From the cell containing the given text, extract its center point as [X, Y] coordinate. 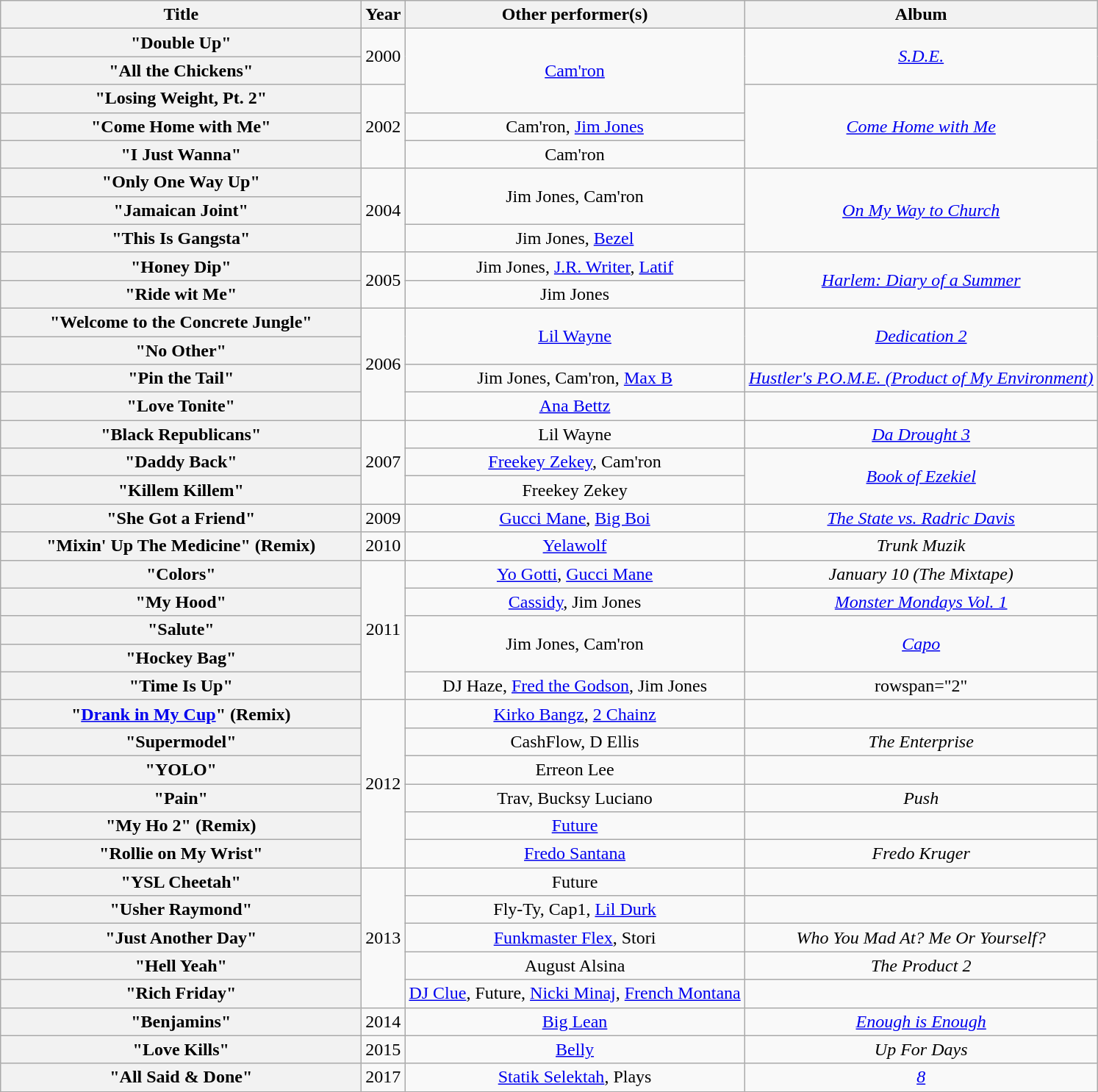
"Only One Way Up" [181, 182]
2009 [384, 518]
Enough is Enough [921, 1021]
The State vs. Radric Davis [921, 518]
2004 [384, 210]
2002 [384, 126]
"Ride wit Me" [181, 294]
Fly-Ty, Cap1, Lil Durk [575, 910]
January 10 (The Mixtape) [921, 574]
"Time Is Up" [181, 686]
"Jamaican Joint" [181, 210]
"Just Another Day" [181, 938]
"Usher Raymond" [181, 910]
"Honey Dip" [181, 266]
Freekey Zekey [575, 490]
Title [181, 15]
On My Way to Church [921, 210]
2013 [384, 938]
"My Hood" [181, 602]
The Enterprise [921, 741]
"Benjamins" [181, 1021]
Trunk Muzik [921, 546]
"Double Up" [181, 43]
Come Home with Me [921, 126]
Other performer(s) [575, 15]
2005 [384, 280]
Jim Jones, J.R. Writer, Latif [575, 266]
"Supermodel" [181, 741]
Harlem: Diary of a Summer [921, 280]
DJ Haze, Fred the Godson, Jim Jones [575, 686]
Da Drought 3 [921, 434]
Cassidy, Jim Jones [575, 602]
Ana Bettz [575, 406]
"Salute" [181, 630]
2000 [384, 57]
Jim Jones, Bezel [575, 238]
"Rollie on My Wrist" [181, 854]
Cam'ron, Jim Jones [575, 126]
Belly [575, 1049]
Dedication 2 [921, 336]
Monster Mondays Vol. 1 [921, 602]
DJ Clue, Future, Nicki Minaj, French Montana [575, 994]
Freekey Zekey, Cam'ron [575, 462]
"Come Home with Me" [181, 126]
Erreon Lee [575, 769]
2015 [384, 1049]
Gucci Mane, Big Boi [575, 518]
"Pain" [181, 797]
Fredo Santana [575, 854]
"Drank in My Cup" (Remix) [181, 714]
rowspan="2" [921, 686]
"She Got a Friend" [181, 518]
2014 [384, 1021]
Trav, Bucksy Luciano [575, 797]
Up For Days [921, 1049]
Yo Gotti, Gucci Mane [575, 574]
Yelawolf [575, 546]
"I Just Wanna" [181, 154]
"Hell Yeah" [181, 966]
Kirko Bangz, 2 Chainz [575, 714]
8 [921, 1077]
Jim Jones [575, 294]
"All the Chickens" [181, 71]
"Black Republicans" [181, 434]
2007 [384, 462]
Push [921, 797]
"This Is Gangsta" [181, 238]
"Rich Friday" [181, 994]
Funkmaster Flex, Stori [575, 938]
Jim Jones, Cam'ron, Max B [575, 378]
"Pin the Tail" [181, 378]
August Alsina [575, 966]
"Love Tonite" [181, 406]
Capo [921, 644]
2017 [384, 1077]
Year [384, 15]
"No Other" [181, 351]
S.D.E. [921, 57]
2010 [384, 546]
Who You Mad At? Me Or Yourself? [921, 938]
"Hockey Bag" [181, 658]
"Daddy Back" [181, 462]
"Love Kills" [181, 1049]
"Colors" [181, 574]
"YOLO" [181, 769]
Statik Selektah, Plays [575, 1077]
"YSL Cheetah" [181, 882]
"Losing Weight, Pt. 2" [181, 98]
Album [921, 15]
"Mixin' Up The Medicine" (Remix) [181, 546]
"My Ho 2" (Remix) [181, 826]
The Product 2 [921, 966]
"All Said & Done" [181, 1077]
"Killem Killem" [181, 490]
2011 [384, 630]
Hustler's P.O.M.E. (Product of My Environment) [921, 378]
"Welcome to the Concrete Jungle" [181, 322]
CashFlow, D Ellis [575, 741]
2006 [384, 364]
Big Lean [575, 1021]
2012 [384, 783]
Fredo Kruger [921, 854]
Book of Ezekiel [921, 476]
